From the cell containing the given text, extract its center point as (x, y) coordinate. 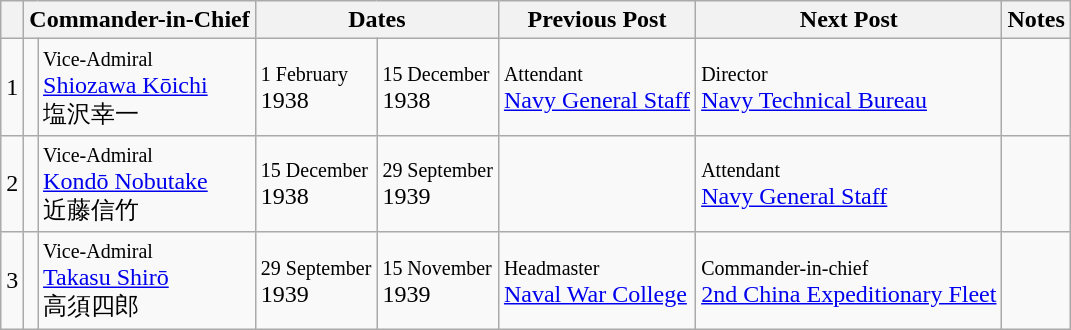
Vice-AdmiralShiozawa Kōichi塩沢幸一 (147, 88)
DirectorNavy Technical Bureau (849, 88)
15 November1939 (438, 280)
1 February1938 (316, 88)
2 (12, 184)
Vice-AdmiralTakasu Shirō高須四郎 (147, 280)
Commander-in-Chief (140, 20)
Next Post (849, 20)
Previous Post (596, 20)
HeadmasterNaval War College (596, 280)
Dates (376, 20)
Commander-in-chief2nd China Expeditionary Fleet (849, 280)
Notes (1036, 20)
1 (12, 88)
Vice-AdmiralKondō Nobutake近藤信竹 (147, 184)
3 (12, 280)
